Return the [x, y] coordinate for the center point of the cell that contains the specified text.  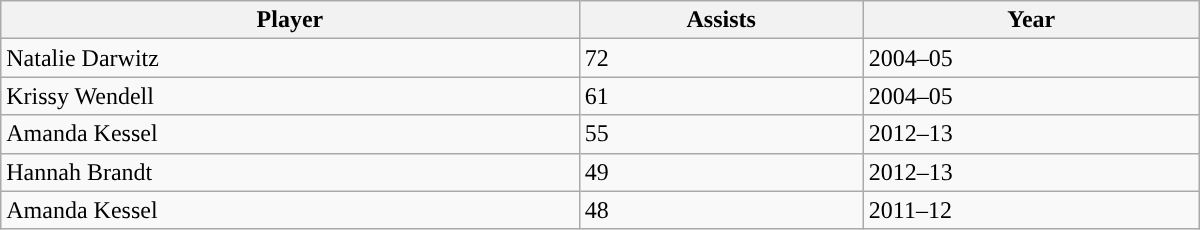
61 [721, 96]
72 [721, 58]
48 [721, 210]
49 [721, 172]
Year [1031, 20]
Natalie Darwitz [290, 58]
55 [721, 134]
2011–12 [1031, 210]
Hannah Brandt [290, 172]
Player [290, 20]
Assists [721, 20]
Krissy Wendell [290, 96]
